Output the (x, y) coordinate of the center of the cell containing the given text.  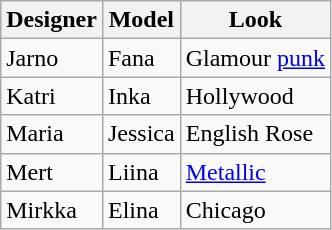
Hollywood (255, 96)
Liina (141, 172)
Glamour punk (255, 58)
Elina (141, 210)
Fana (141, 58)
Mert (52, 172)
Model (141, 20)
Inka (141, 96)
Katri (52, 96)
Jessica (141, 134)
Designer (52, 20)
Look (255, 20)
Chicago (255, 210)
Maria (52, 134)
Mirkka (52, 210)
Metallic (255, 172)
Jarno (52, 58)
English Rose (255, 134)
